Detect which cell encompasses the target text, then output its (x, y) center coordinate. 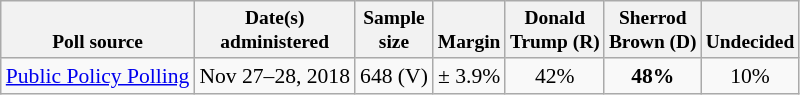
Samplesize (394, 30)
648 (V) (394, 76)
10% (750, 76)
Poll source (98, 30)
Margin (469, 30)
Nov 27–28, 2018 (274, 76)
DonaldTrump (R) (554, 30)
± 3.9% (469, 76)
42% (554, 76)
Date(s)administered (274, 30)
Undecided (750, 30)
Public Policy Polling (98, 76)
SherrodBrown (D) (652, 30)
48% (652, 76)
